Extract the (x, y) coordinate from the center of the cell holding the provided text.  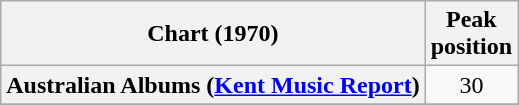
Australian Albums (Kent Music Report) (213, 85)
Chart (1970) (213, 34)
Peakposition (471, 34)
30 (471, 85)
